Capture the cell that displays the provided text and extract its (x, y) central coordinate. 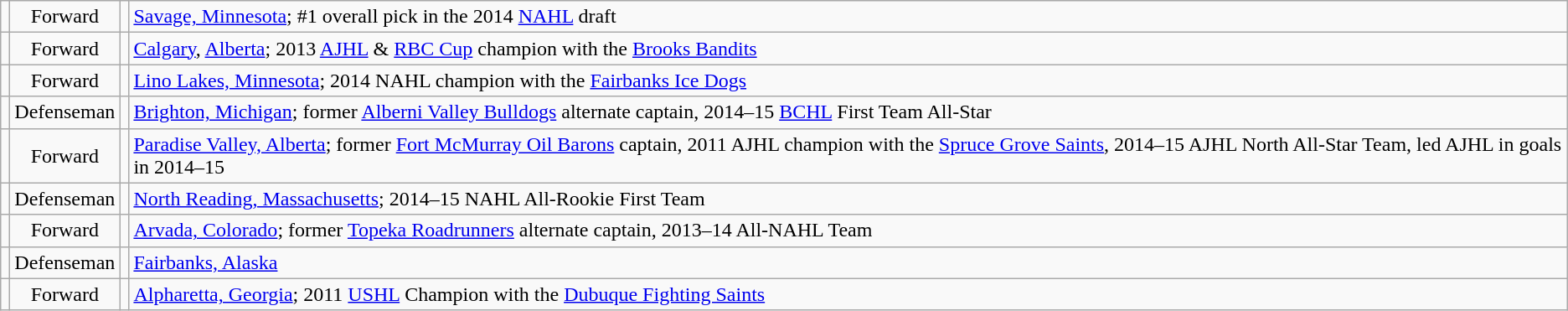
Arvada, Colorado; former Topeka Roadrunners alternate captain, 2013–14 All-NAHL Team (848, 231)
North Reading, Massachusetts; 2014–15 NAHL All-Rookie First Team (848, 199)
Calgary, Alberta; 2013 AJHL & RBC Cup champion with the Brooks Bandits (848, 49)
Lino Lakes, Minnesota; 2014 NAHL champion with the Fairbanks Ice Dogs (848, 80)
Fairbanks, Alaska (848, 262)
Brighton, Michigan; former Alberni Valley Bulldogs alternate captain, 2014–15 BCHL First Team All-Star (848, 112)
Alpharetta, Georgia; 2011 USHL Champion with the Dubuque Fighting Saints (848, 294)
Savage, Minnesota; #1 overall pick in the 2014 NAHL draft (848, 17)
